Extract the [x, y] coordinate from the center of the cell holding the provided text.  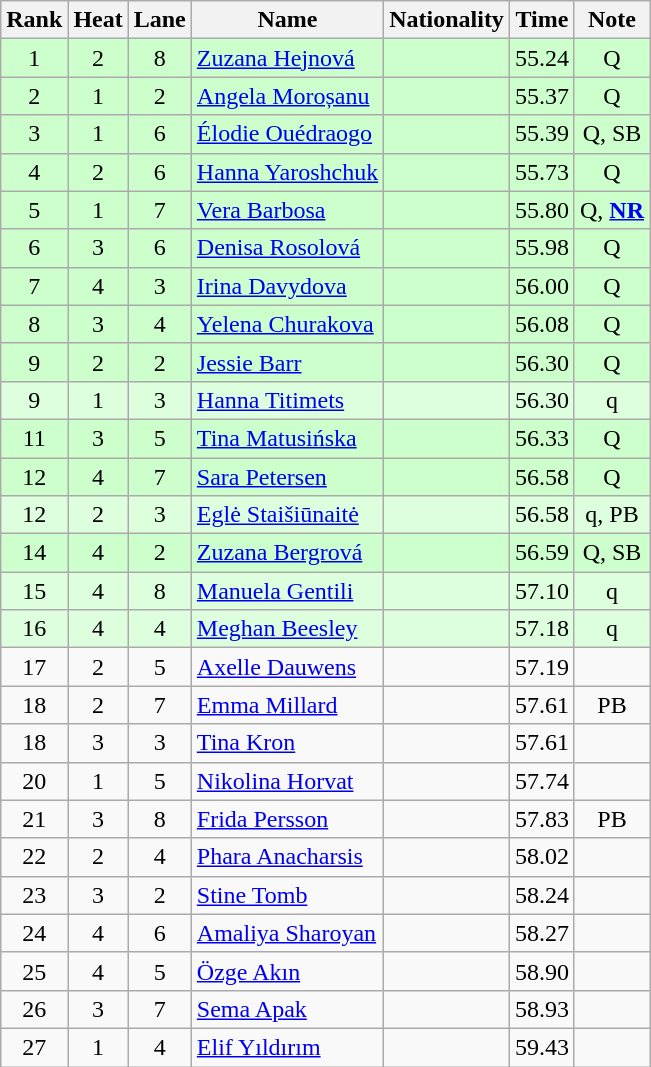
Axelle Dauwens [287, 667]
Lane [160, 20]
56.33 [542, 438]
57.10 [542, 591]
24 [34, 933]
57.18 [542, 629]
57.19 [542, 667]
25 [34, 971]
58.90 [542, 971]
57.74 [542, 781]
22 [34, 857]
Name [287, 20]
55.37 [542, 96]
Eglė Staišiūnaitė [287, 515]
58.02 [542, 857]
Zuzana Bergrová [287, 553]
Stine Tomb [287, 895]
Note [612, 20]
Amaliya Sharoyan [287, 933]
Denisa Rosolová [287, 248]
26 [34, 1009]
56.00 [542, 286]
Time [542, 20]
Frida Persson [287, 819]
17 [34, 667]
Angela Moroșanu [287, 96]
Nationality [447, 20]
11 [34, 438]
Sara Petersen [287, 477]
56.08 [542, 324]
Hanna Titimets [287, 400]
16 [34, 629]
Phara Anacharsis [287, 857]
55.98 [542, 248]
Nikolina Horvat [287, 781]
20 [34, 781]
Özge Akın [287, 971]
Meghan Beesley [287, 629]
Tina Matusińska [287, 438]
Tina Kron [287, 743]
Zuzana Hejnová [287, 58]
59.43 [542, 1047]
Rank [34, 20]
57.83 [542, 819]
Hanna Yaroshchuk [287, 172]
58.93 [542, 1009]
58.27 [542, 933]
15 [34, 591]
Élodie Ouédraogo [287, 134]
Irina Davydova [287, 286]
q, PB [612, 515]
21 [34, 819]
Vera Barbosa [287, 210]
55.80 [542, 210]
55.39 [542, 134]
Heat [98, 20]
Yelena Churakova [287, 324]
58.24 [542, 895]
27 [34, 1047]
55.73 [542, 172]
Manuela Gentili [287, 591]
Emma Millard [287, 705]
14 [34, 553]
Sema Apak [287, 1009]
Jessie Barr [287, 362]
Q, NR [612, 210]
23 [34, 895]
Elif Yıldırım [287, 1047]
56.59 [542, 553]
55.24 [542, 58]
